Pinpoint the cell where the given text exists, returning its [x, y] midpoint coordinate. 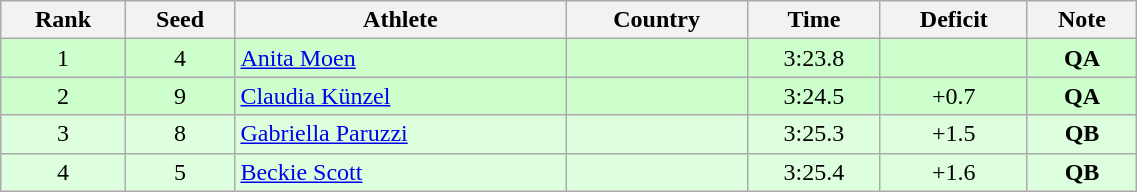
3:23.8 [814, 58]
9 [180, 96]
+0.7 [954, 96]
8 [180, 134]
3:25.4 [814, 172]
Country [656, 20]
Rank [64, 20]
Gabriella Paruzzi [400, 134]
3:25.3 [814, 134]
Athlete [400, 20]
2 [64, 96]
5 [180, 172]
Deficit [954, 20]
1 [64, 58]
3 [64, 134]
3:24.5 [814, 96]
Seed [180, 20]
Claudia Künzel [400, 96]
+1.5 [954, 134]
Beckie Scott [400, 172]
+1.6 [954, 172]
Note [1082, 20]
Anita Moen [400, 58]
Time [814, 20]
